Scan for the cell matching the given text and deliver its (X, Y) coordinate at center. 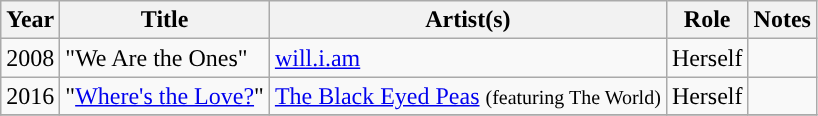
2008 (30, 58)
The Black Eyed Peas (featuring The World) (468, 96)
Year (30, 20)
Notes (782, 20)
Role (707, 20)
"Where's the Love?" (165, 96)
will.i.am (468, 58)
2016 (30, 96)
Artist(s) (468, 20)
Title (165, 20)
"We Are the Ones" (165, 58)
